Search for the cell housing the specified text and yield its [X, Y] center coordinate. 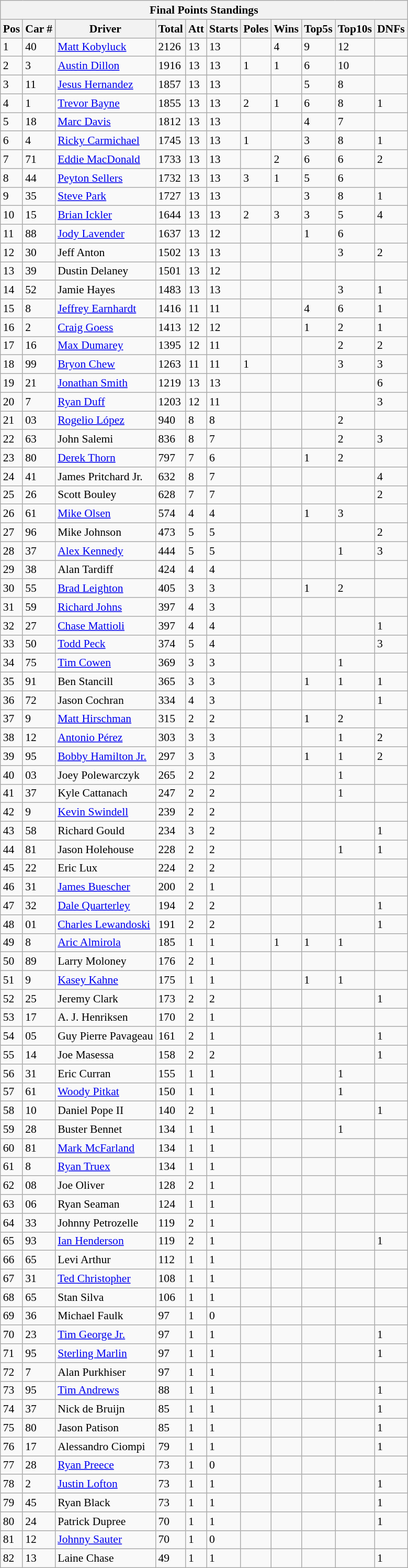
Joe Oliver [105, 1186]
67 [12, 1279]
57 [12, 1092]
Ryan Preece [105, 1465]
Tim Cowen [105, 663]
James Buescher [105, 887]
161 [171, 1036]
69 [12, 1316]
1916 [171, 66]
106 [171, 1297]
Mike Johnson [105, 533]
Jonathan Smith [105, 383]
Tim George Jr. [105, 1335]
628 [171, 495]
Jamie Hayes [105, 290]
Michael Faulk [105, 1316]
Levi Arthur [105, 1260]
1203 [171, 402]
Ryan Black [105, 1503]
Wins [286, 29]
20 [12, 402]
91 [39, 682]
Joey Polewarczyk [105, 775]
1416 [171, 308]
Nick de Bruijn [105, 1409]
Jason Holehouse [105, 849]
124 [171, 1204]
1501 [171, 271]
Richard Gould [105, 831]
Top5s [318, 29]
68 [12, 1297]
Bryon Chew [105, 365]
1395 [171, 346]
05 [39, 1036]
Matt Kobyluck [105, 47]
1502 [171, 252]
Ricky Carmichael [105, 141]
234 [171, 831]
Kyle Cattanach [105, 793]
797 [171, 458]
Eric Curran [105, 1074]
19 [12, 383]
112 [171, 1260]
78 [12, 1484]
Chase Mattioli [105, 626]
Brian Ickler [105, 215]
Car # [39, 29]
Richard Johns [105, 607]
1219 [171, 383]
1812 [171, 122]
43 [12, 831]
191 [171, 924]
82 [12, 1559]
Jeffrey Earnhardt [105, 308]
Buster Bennet [105, 1130]
51 [12, 980]
Larry Moloney [105, 962]
Poles [256, 29]
Final Points Standings [204, 10]
1855 [171, 103]
93 [39, 1241]
239 [171, 812]
A. J. Henriksen [105, 1018]
Alessandro Ciompi [105, 1446]
Guy Pierre Pavageau [105, 1036]
01 [39, 924]
158 [171, 1055]
96 [39, 533]
1263 [171, 365]
297 [171, 756]
Charles Lewandoski [105, 924]
1857 [171, 85]
632 [171, 477]
315 [171, 719]
185 [171, 943]
Ryan Duff [105, 402]
365 [171, 682]
Dale Quarterley [105, 906]
66 [12, 1260]
29 [12, 570]
176 [171, 962]
Kevin Swindell [105, 812]
Ryan Truex [105, 1167]
Craig Goess [105, 327]
Trevor Bayne [105, 103]
224 [171, 868]
42 [12, 812]
Starts [224, 29]
Ian Henderson [105, 1241]
473 [171, 533]
369 [171, 663]
228 [171, 849]
Ryan Seaman [105, 1204]
194 [171, 906]
DNFs [391, 29]
Johnny Sauter [105, 1540]
1483 [171, 290]
Jody Lavender [105, 234]
06 [39, 1204]
Eddie MacDonald [105, 159]
64 [12, 1223]
1732 [171, 178]
Ted Christopher [105, 1279]
Max Dumarey [105, 346]
574 [171, 514]
54 [12, 1036]
Jesus Hernandez [105, 85]
Att [196, 29]
Woody Pitkat [105, 1092]
940 [171, 421]
Antonio Pérez [105, 738]
334 [171, 700]
Eric Lux [105, 868]
Alan Tardiff [105, 570]
175 [171, 980]
Steve Park [105, 196]
Jeff Anton [105, 252]
424 [171, 570]
Matt Hirschman [105, 719]
405 [171, 589]
48 [12, 924]
108 [171, 1279]
89 [39, 962]
Todd Peck [105, 644]
Dustin Delaney [105, 271]
303 [171, 738]
444 [171, 551]
62 [12, 1186]
Alex Kennedy [105, 551]
Daniel Pope II [105, 1111]
265 [171, 775]
47 [12, 906]
74 [12, 1409]
Justin Lofton [105, 1484]
Ben Stancill [105, 682]
Sterling Marlin [105, 1353]
Marc Davis [105, 122]
1637 [171, 234]
1644 [171, 215]
155 [171, 1074]
Mark McFarland [105, 1148]
Rogelio López [105, 421]
James Pritchard Jr. [105, 477]
53 [12, 1018]
Patrick Dupree [105, 1521]
34 [12, 663]
128 [171, 1186]
Brad Leighton [105, 589]
Stan Silva [105, 1297]
1745 [171, 141]
Bobby Hamilton Jr. [105, 756]
1727 [171, 196]
08 [39, 1186]
150 [171, 1092]
173 [171, 999]
Jason Cochran [105, 700]
60 [12, 1148]
1733 [171, 159]
76 [12, 1446]
170 [171, 1018]
Kasey Kahne [105, 980]
Driver [105, 29]
1413 [171, 327]
Austin Dillon [105, 66]
Jeremy Clark [105, 999]
Tim Andrews [105, 1390]
56 [12, 1074]
Laine Chase [105, 1559]
Top10s [355, 29]
Peyton Sellers [105, 178]
Johnny Petrozelle [105, 1223]
2126 [171, 47]
Scott Bouley [105, 495]
Total [171, 29]
140 [171, 1111]
Pos [12, 29]
99 [39, 365]
77 [12, 1465]
Jason Patison [105, 1428]
374 [171, 644]
Joe Masessa [105, 1055]
John Salemi [105, 439]
836 [171, 439]
Derek Thorn [105, 458]
46 [12, 887]
Aric Almirola [105, 943]
200 [171, 887]
Alan Purkhiser [105, 1372]
Mike Olsen [105, 514]
247 [171, 793]
